Return [X, Y] of the center of cell containing provided text 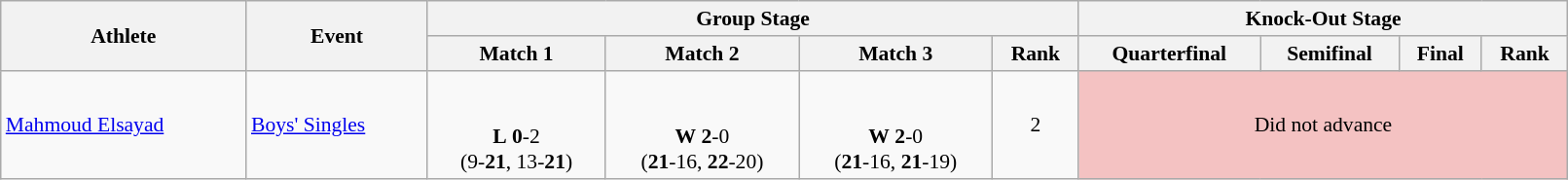
2 [1036, 125]
Did not advance [1324, 125]
Group Stage [753, 18]
Mahmoud Elsayad [124, 125]
Quarterfinal [1169, 54]
L 0-2 (9-21, 13-21) [516, 125]
Semifinal [1330, 54]
Match 1 [516, 54]
Final [1440, 54]
Event [337, 35]
Match 2 [703, 54]
W 2-0 (21-16, 21-19) [895, 125]
W 2-0 (21-16, 22-20) [703, 125]
Match 3 [895, 54]
Knock-Out Stage [1324, 18]
Athlete [124, 35]
Boys' Singles [337, 125]
